Identify which cell holds the provided text, then report its [X, Y] central coordinate. 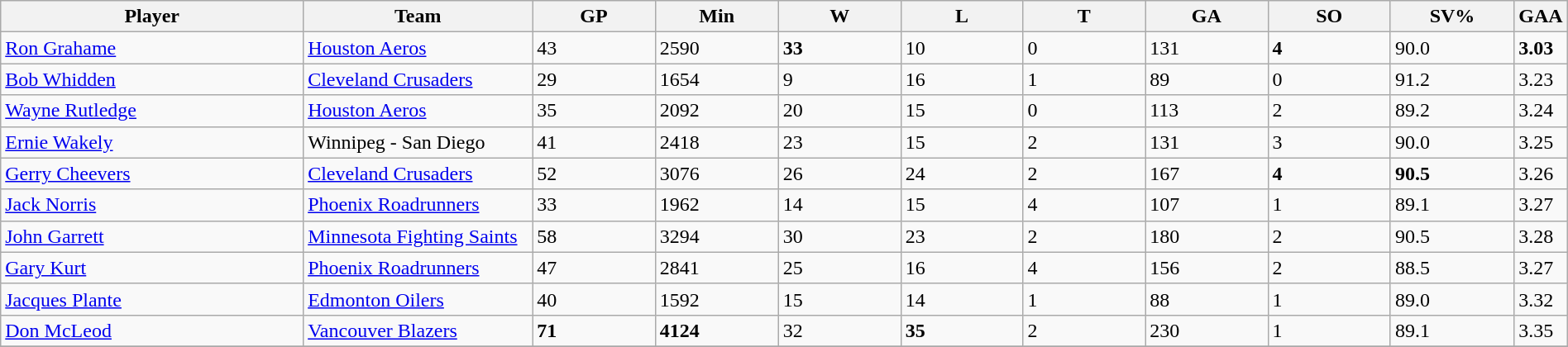
Don McLeod [152, 330]
GA [1207, 17]
GAA [1542, 17]
20 [839, 111]
3.23 [1542, 79]
29 [594, 79]
88.5 [1452, 268]
1654 [716, 79]
107 [1207, 205]
89.0 [1452, 299]
3.03 [1542, 48]
SO [1329, 17]
58 [594, 236]
71 [594, 330]
40 [594, 299]
Gary Kurt [152, 268]
52 [594, 173]
Minnesota Fighting Saints [418, 236]
4124 [716, 330]
3 [1329, 142]
3.26 [1542, 173]
89 [1207, 79]
91.2 [1452, 79]
Vancouver Blazers [418, 330]
Player [152, 17]
43 [594, 48]
156 [1207, 268]
113 [1207, 111]
2418 [716, 142]
GP [594, 17]
180 [1207, 236]
Jack Norris [152, 205]
88 [1207, 299]
Jacques Plante [152, 299]
3.24 [1542, 111]
1592 [716, 299]
10 [962, 48]
T [1084, 17]
41 [594, 142]
3.25 [1542, 142]
3294 [716, 236]
Edmonton Oilers [418, 299]
32 [839, 330]
W [839, 17]
John Garrett [152, 236]
2092 [716, 111]
Wayne Rutledge [152, 111]
230 [1207, 330]
3.35 [1542, 330]
2590 [716, 48]
SV% [1452, 17]
3.28 [1542, 236]
Bob Whidden [152, 79]
24 [962, 173]
47 [594, 268]
Winnipeg - San Diego [418, 142]
L [962, 17]
Ron Grahame [152, 48]
167 [1207, 173]
2841 [716, 268]
Team [418, 17]
3.32 [1542, 299]
89.2 [1452, 111]
9 [839, 79]
26 [839, 173]
Min [716, 17]
25 [839, 268]
Ernie Wakely [152, 142]
1962 [716, 205]
30 [839, 236]
Gerry Cheevers [152, 173]
3076 [716, 173]
